Output the [x, y] coordinate of the center of the cell containing the given text.  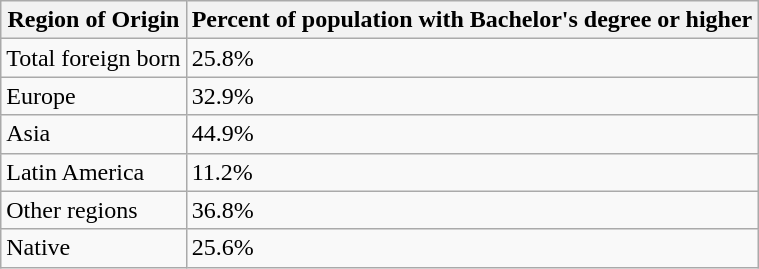
36.8% [472, 210]
Asia [94, 134]
25.6% [472, 248]
Percent of population with Bachelor's degree or higher [472, 20]
Latin America [94, 172]
32.9% [472, 96]
Other regions [94, 210]
Europe [94, 96]
25.8% [472, 58]
Native [94, 248]
Region of Origin [94, 20]
44.9% [472, 134]
11.2% [472, 172]
Total foreign born [94, 58]
